Determine the (X, Y) coordinate at the center of the cell enclosing the given text.  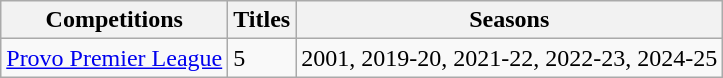
Seasons (510, 20)
Provo Premier League (114, 58)
Titles (262, 20)
2001, 2019-20, 2021-22, 2022-23, 2024-25 (510, 58)
5 (262, 58)
Competitions (114, 20)
